Extract the [X, Y] coordinate from the center of the cell holding the provided text.  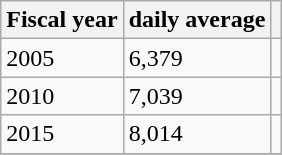
2015 [62, 134]
6,379 [197, 58]
2005 [62, 58]
7,039 [197, 96]
2010 [62, 96]
8,014 [197, 134]
Fiscal year [62, 20]
daily average [197, 20]
